Detect which cell encompasses the target text, then output its (X, Y) center coordinate. 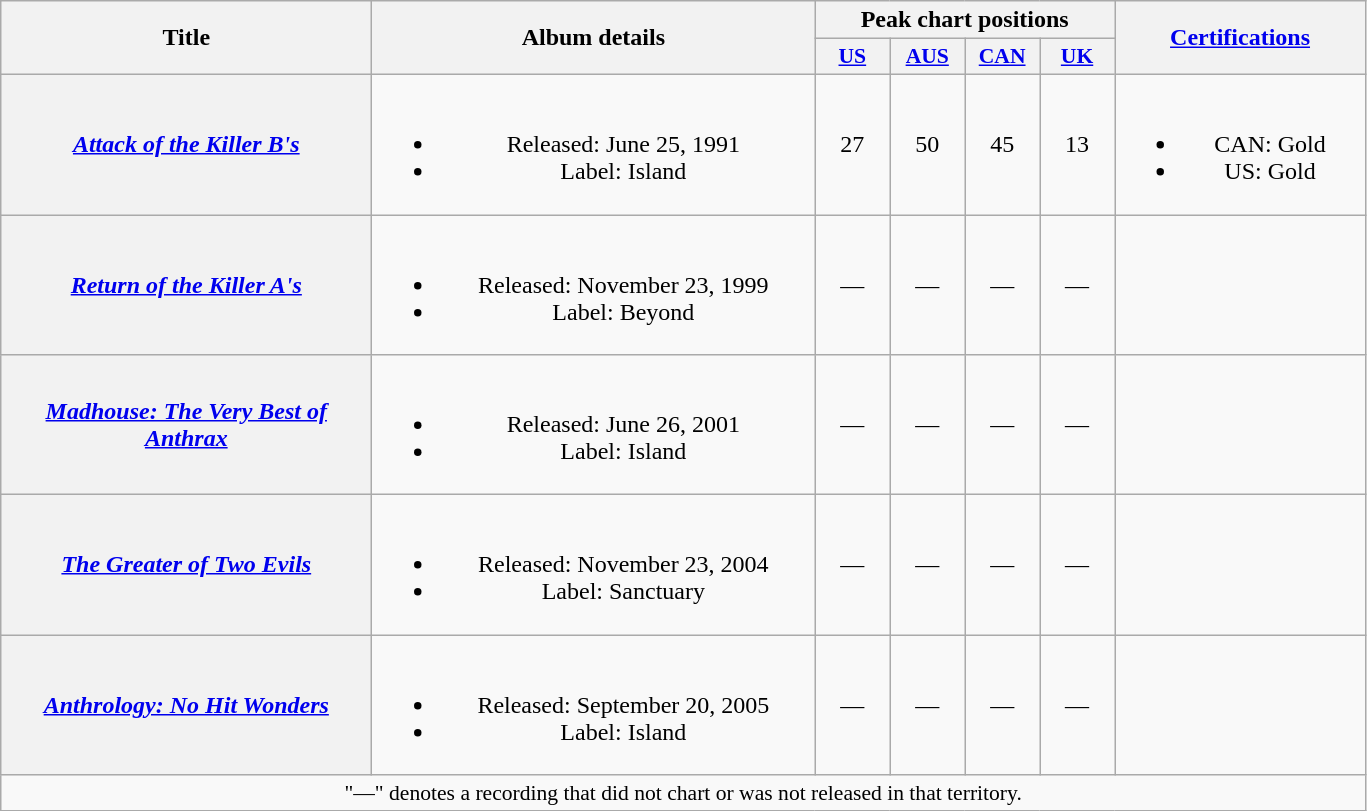
Attack of the Killer B's (186, 144)
Peak chart positions (965, 20)
Released: June 25, 1991Label: Island (594, 144)
Anthrology: No Hit Wonders (186, 705)
Released: November 23, 1999Label: Beyond (594, 284)
Certifications (1240, 38)
Madhouse: The Very Best of Anthrax (186, 425)
AUS (928, 57)
UK (1078, 57)
45 (1002, 144)
Title (186, 38)
The Greater of Two Evils (186, 565)
27 (852, 144)
Album details (594, 38)
CAN (1002, 57)
13 (1078, 144)
"—" denotes a recording that did not chart or was not released in that territory. (684, 793)
Released: November 23, 2004Label: Sanctuary (594, 565)
Released: September 20, 2005Label: Island (594, 705)
Return of the Killer A's (186, 284)
US (852, 57)
Released: June 26, 2001Label: Island (594, 425)
CAN: GoldUS: Gold (1240, 144)
50 (928, 144)
